Provide the (x, y) coordinate of the cell's center where the given text is located.  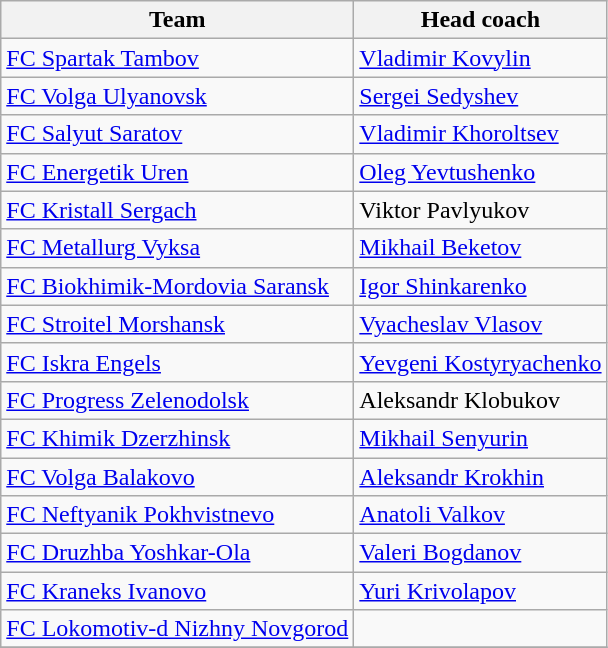
FC Kristall Sergach (178, 210)
FC Neftyanik Pokhvistnevo (178, 515)
FC Energetik Uren (178, 172)
FC Biokhimik-Mordovia Saransk (178, 286)
Vladimir Khoroltsev (480, 134)
FC Druzhba Yoshkar-Ola (178, 553)
FC Salyut Saratov (178, 134)
Viktor Pavlyukov (480, 210)
FC Progress Zelenodolsk (178, 400)
FC Kraneks Ivanovo (178, 591)
Mikhail Beketov (480, 248)
Aleksandr Krokhin (480, 477)
Mikhail Senyurin (480, 438)
FC Stroitel Morshansk (178, 324)
FC Volga Balakovo (178, 477)
Vladimir Kovylin (480, 58)
Team (178, 20)
Head coach (480, 20)
Yevgeni Kostyryachenko (480, 362)
Anatoli Valkov (480, 515)
Vyacheslav Vlasov (480, 324)
FC Volga Ulyanovsk (178, 96)
Aleksandr Klobukov (480, 400)
FC Lokomotiv-d Nizhny Novgorod (178, 629)
FC Spartak Tambov (178, 58)
Valeri Bogdanov (480, 553)
FC Khimik Dzerzhinsk (178, 438)
FC Metallurg Vyksa (178, 248)
Sergei Sedyshev (480, 96)
FC Iskra Engels (178, 362)
Igor Shinkarenko (480, 286)
Yuri Krivolapov (480, 591)
Oleg Yevtushenko (480, 172)
